Pinpoint the cell where the given text exists, returning its (x, y) midpoint coordinate. 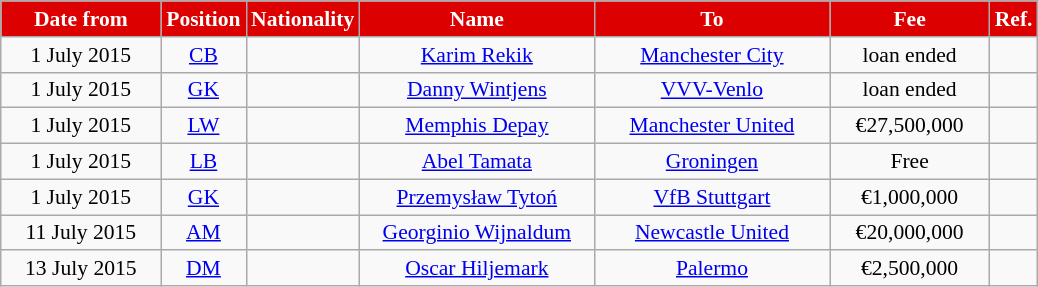
Abel Tamata (476, 162)
Manchester City (712, 55)
Manchester United (712, 126)
VVV-Venlo (712, 90)
VfB Stuttgart (712, 197)
CB (204, 55)
Free (910, 162)
€27,500,000 (910, 126)
DM (204, 269)
€2,500,000 (910, 269)
AM (204, 233)
Danny Wintjens (476, 90)
Fee (910, 19)
Newcastle United (712, 233)
Groningen (712, 162)
Ref. (1014, 19)
LW (204, 126)
Georginio Wijnaldum (476, 233)
Memphis Depay (476, 126)
LB (204, 162)
Position (204, 19)
11 July 2015 (81, 233)
Przemysław Tytoń (476, 197)
To (712, 19)
€1,000,000 (910, 197)
€20,000,000 (910, 233)
Karim Rekik (476, 55)
Date from (81, 19)
Name (476, 19)
Palermo (712, 269)
13 July 2015 (81, 269)
Nationality (302, 19)
Oscar Hiljemark (476, 269)
